Provide the [x, y] coordinate of the cell's center where the given text is located.  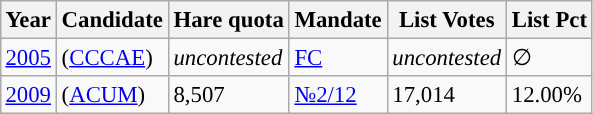
List Votes [446, 20]
2009 [28, 95]
№2/12 [338, 95]
Mandate [338, 20]
17,014 [446, 95]
List Pct [549, 20]
(CCCAE) [112, 57]
(ACUM) [112, 95]
2005 [28, 57]
FC [338, 57]
Candidate [112, 20]
∅ [549, 57]
Year [28, 20]
12.00% [549, 95]
8,507 [228, 95]
Hare quota [228, 20]
